Identify which cell holds the provided text, then report its [X, Y] central coordinate. 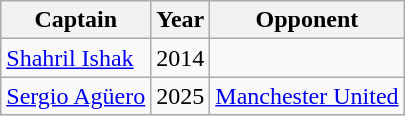
Sergio Agüero [76, 96]
2025 [180, 96]
2014 [180, 58]
Captain [76, 20]
Opponent [307, 20]
Shahril Ishak [76, 58]
Manchester United [307, 96]
Year [180, 20]
